From the cell containing the given text, extract its center point as (x, y) coordinate. 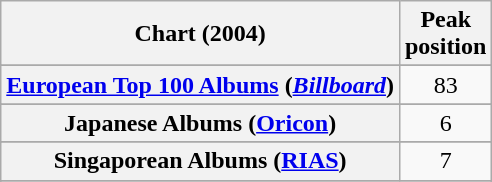
Chart (2004) (200, 34)
Peakposition (445, 34)
7 (445, 161)
6 (445, 123)
Singaporean Albums (RIAS) (200, 161)
83 (445, 85)
European Top 100 Albums (Billboard) (200, 85)
Japanese Albums (Oricon) (200, 123)
